For the text-containing cell, return its midpoint in [X, Y] coordinate format. 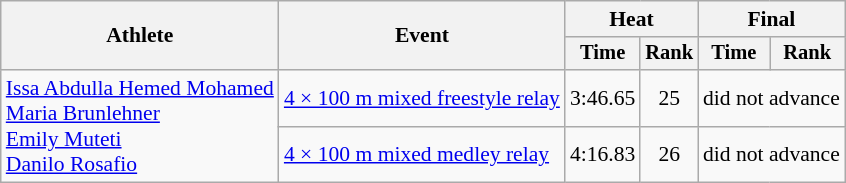
Event [422, 36]
4 × 100 m mixed freestyle relay [422, 98]
4:16.83 [602, 155]
4 × 100 m mixed medley relay [422, 155]
25 [669, 98]
26 [669, 155]
Heat [632, 19]
Athlete [140, 36]
Final [772, 19]
3:46.65 [602, 98]
Issa Abdulla Hemed MohamedMaria BrunlehnerEmily MutetiDanilo Rosafio [140, 126]
